Return the [x, y] coordinate for the center point of the cell that contains the specified text.  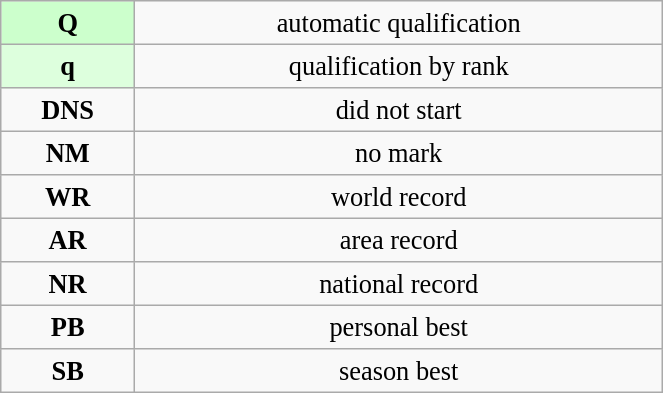
world record [399, 197]
automatic qualification [399, 22]
AR [68, 240]
Q [68, 22]
WR [68, 197]
personal best [399, 327]
q [68, 66]
NR [68, 284]
national record [399, 284]
did not start [399, 109]
area record [399, 240]
DNS [68, 109]
season best [399, 371]
no mark [399, 153]
SB [68, 371]
qualification by rank [399, 66]
PB [68, 327]
NM [68, 153]
